Return [x, y] of the center of cell containing provided text 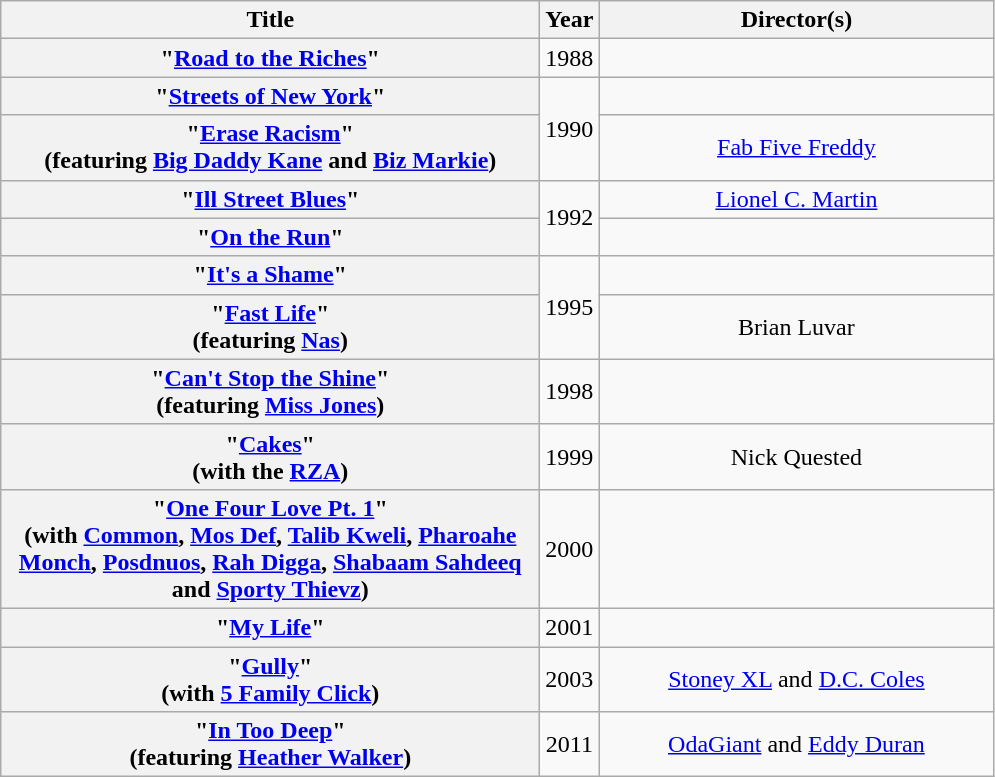
1999 [570, 456]
Fab Five Freddy [796, 148]
2001 [570, 627]
"Erase Racism"(featuring Big Daddy Kane and Biz Markie) [270, 148]
Year [570, 20]
2000 [570, 548]
"Gully"(with 5 Family Click) [270, 678]
2011 [570, 744]
"Cakes"(with the RZA) [270, 456]
"On the Run" [270, 237]
Stoney XL and D.C. Coles [796, 678]
Title [270, 20]
OdaGiant and Eddy Duran [796, 744]
Lionel C. Martin [796, 199]
"It's a Shame" [270, 275]
Brian Luvar [796, 326]
"My Life" [270, 627]
"Ill Street Blues" [270, 199]
1998 [570, 392]
"Road to the Riches" [270, 58]
"Fast Life"(featuring Nas) [270, 326]
"Streets of New York" [270, 96]
Director(s) [796, 20]
"Can't Stop the Shine"(featuring Miss Jones) [270, 392]
"One Four Love Pt. 1"(with Common, Mos Def, Talib Kweli, Pharoahe Monch, Posdnuos, Rah Digga, Shabaam Sahdeeq and Sporty Thievz) [270, 548]
1992 [570, 218]
1995 [570, 308]
1990 [570, 128]
Nick Quested [796, 456]
2003 [570, 678]
"In Too Deep"(featuring Heather Walker) [270, 744]
1988 [570, 58]
